Output the [X, Y] coordinate of the center of the cell containing the given text.  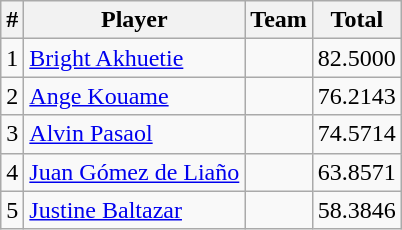
Justine Baltazar [134, 210]
Juan Gómez de Liaño [134, 172]
3 [12, 134]
5 [12, 210]
63.8571 [356, 172]
Alvin Pasaol [134, 134]
1 [12, 58]
76.2143 [356, 96]
4 [12, 172]
Team [279, 20]
2 [12, 96]
# [12, 20]
Player [134, 20]
74.5714 [356, 134]
82.5000 [356, 58]
Bright Akhuetie [134, 58]
Ange Kouame [134, 96]
Total [356, 20]
58.3846 [356, 210]
